Determine the (x, y) coordinate at the center of the cell enclosing the given text.  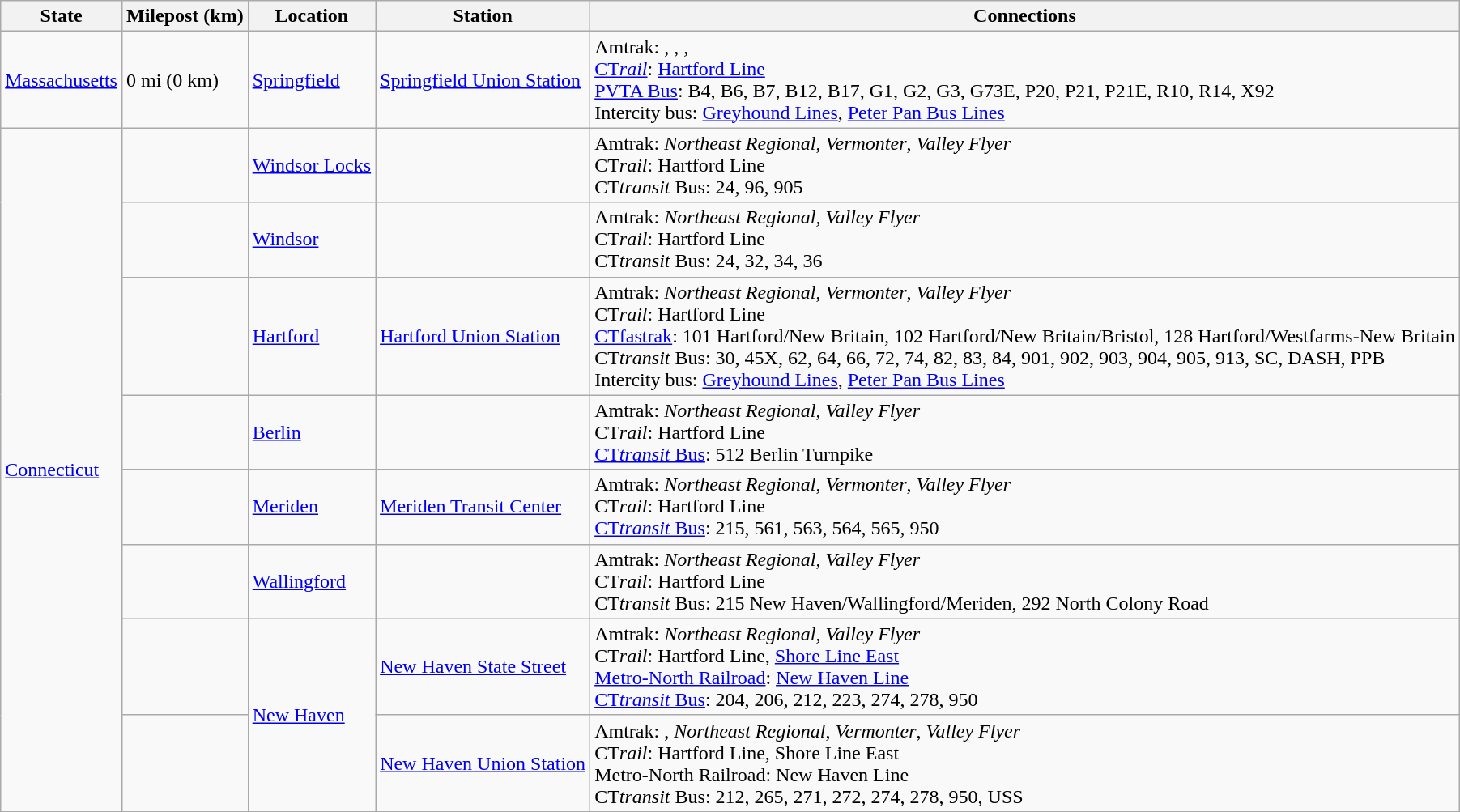
Connections (1025, 16)
Location (311, 16)
Amtrak: Northeast Regional, Valley Flyer CTrail: Hartford Line CTtransit Bus: 215 New Haven/Wallingford/Meriden, 292 North Colony Road (1025, 581)
New Haven (311, 715)
Amtrak: Northeast Regional, Valley Flyer CTrail: Hartford Line CTtransit Bus: 512 Berlin Turnpike (1025, 432)
Hartford Union Station (483, 336)
New Haven Union Station (483, 763)
0 mi (0 km) (185, 79)
New Haven State Street (483, 667)
Massachusetts (62, 79)
Milepost (km) (185, 16)
Connecticut (62, 470)
Meriden (311, 507)
Station (483, 16)
Berlin (311, 432)
Springfield Union Station (483, 79)
Windsor Locks (311, 165)
Amtrak: Northeast Regional, Vermonter, Valley Flyer CTrail: Hartford Line CTtransit Bus: 24, 96, 905 (1025, 165)
Springfield (311, 79)
Hartford (311, 336)
Windsor (311, 240)
Amtrak: Northeast Regional, Vermonter, Valley Flyer CTrail: Hartford Line CTtransit Bus: 215, 561, 563, 564, 565, 950 (1025, 507)
State (62, 16)
Amtrak: Northeast Regional, Valley Flyer CTrail: Hartford Line CTtransit Bus: 24, 32, 34, 36 (1025, 240)
Wallingford (311, 581)
Meriden Transit Center (483, 507)
